From the cell containing the given text, extract its center point as [X, Y] coordinate. 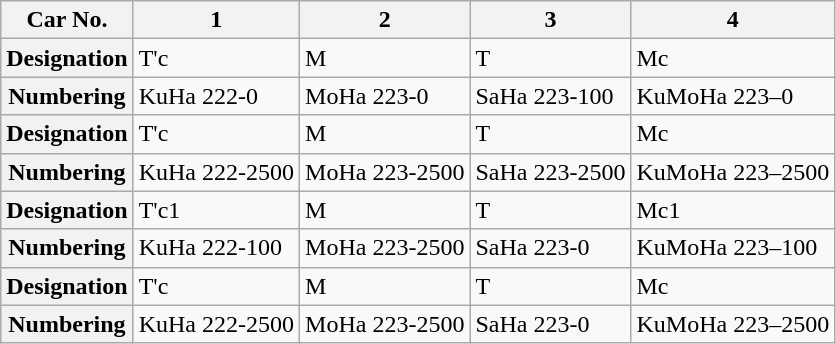
2 [385, 20]
1 [216, 20]
MoHa 223-0 [385, 96]
KuMoHa 223–100 [733, 248]
SaHa 223-2500 [550, 172]
Car No. [67, 20]
T'c1 [216, 210]
KuHa 222-100 [216, 248]
SaHa 223-100 [550, 96]
3 [550, 20]
KuHa 222-0 [216, 96]
KuMoHa 223–0 [733, 96]
Mc1 [733, 210]
4 [733, 20]
